Scan for the cell matching the given text and deliver its [X, Y] coordinate at center. 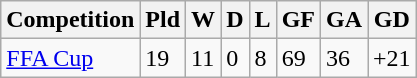
GF [298, 20]
+21 [392, 58]
D [235, 20]
W [204, 20]
69 [298, 58]
36 [344, 58]
GD [392, 20]
GA [344, 20]
11 [204, 58]
Competition [70, 20]
Pld [163, 20]
8 [262, 58]
19 [163, 58]
FFA Cup [70, 58]
0 [235, 58]
L [262, 20]
